Return [x, y] of the center of cell containing provided text 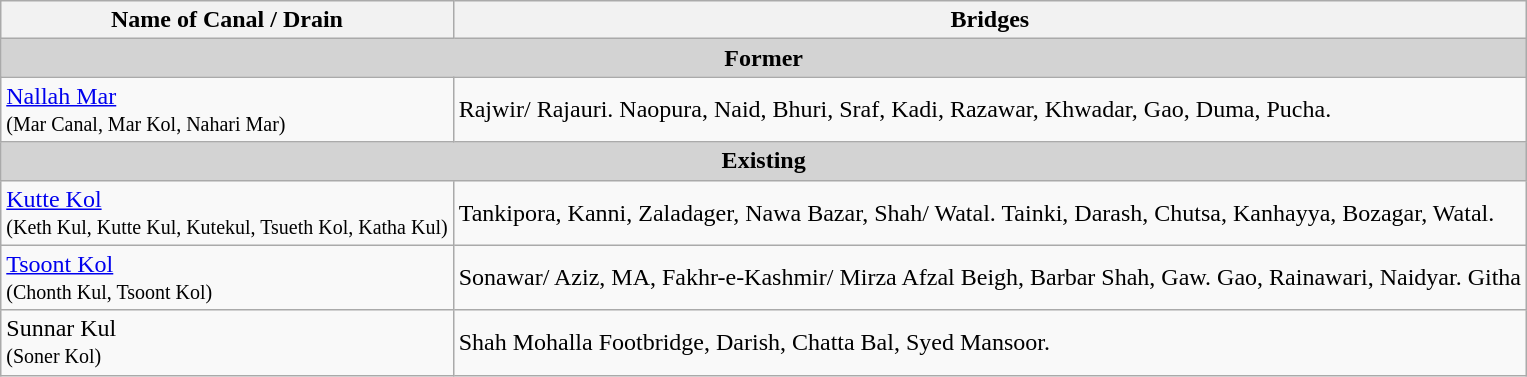
Tsoont Kol(Chonth Kul, Tsoont Kol) [227, 278]
Tankipora, Kanni, Zaladager, Nawa Bazar, Shah/ Watal. Tainki, Darash, Chutsa, Kanhayya, Bozagar, Watal. [990, 212]
Bridges [990, 20]
Kutte Kol(Keth Kul, Kutte Kul, Kutekul, Tsueth Kol, Katha Kul) [227, 212]
Sunnar Kul(Soner Kol) [227, 342]
Sonawar/ Aziz, MA, Fakhr-e-Kashmir/ Mirza Afzal Beigh, Barbar Shah, Gaw. Gao, Rainawari, Naidyar. Githa [990, 278]
Rajwir/ Rajauri. Naopura, Naid, Bhuri, Sraf, Kadi, Razawar, Khwadar, Gao, Duma, Pucha. [990, 110]
Nallah Mar(Mar Canal, Mar Kol, Nahari Mar) [227, 110]
Shah Mohalla Footbridge, Darish, Chatta Bal, Syed Mansoor. [990, 342]
Former [764, 58]
Name of Canal / Drain [227, 20]
Existing [764, 161]
